Extract the [X, Y] coordinate from the center of the cell holding the provided text.  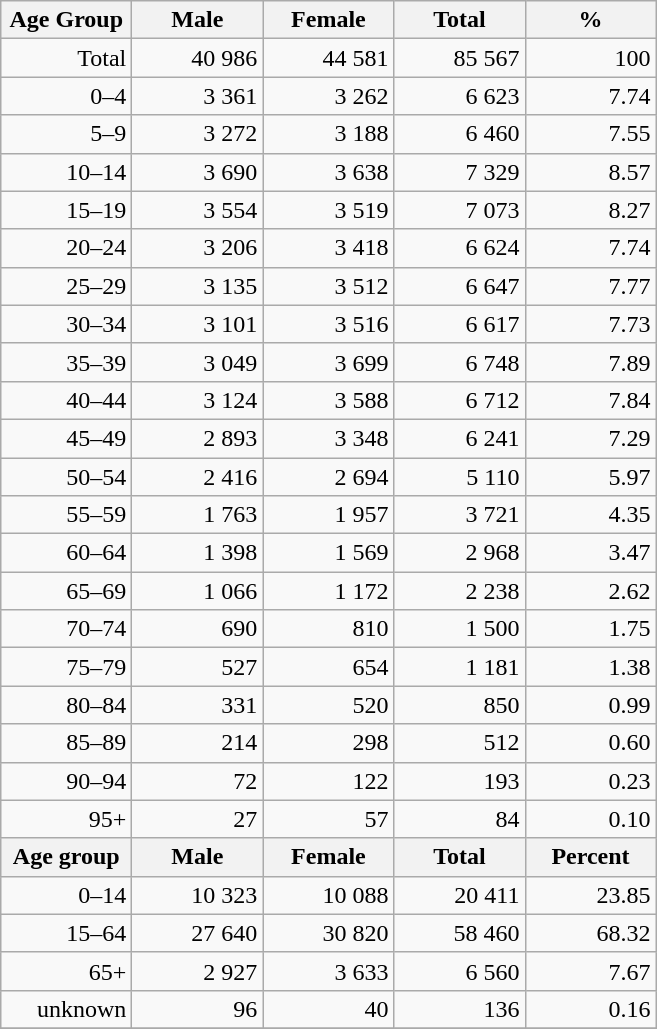
6 241 [460, 438]
2 694 [328, 477]
3 588 [328, 400]
15–19 [66, 210]
0.16 [590, 1009]
85–89 [66, 743]
27 [198, 819]
520 [328, 705]
95+ [66, 819]
3 262 [328, 96]
60–64 [66, 553]
1 066 [198, 591]
193 [460, 781]
122 [328, 781]
6 560 [460, 971]
4.35 [590, 515]
8.57 [590, 172]
5–9 [66, 134]
65+ [66, 971]
6 712 [460, 400]
unknown [66, 1009]
55–59 [66, 515]
298 [328, 743]
8.27 [590, 210]
25–29 [66, 286]
80–84 [66, 705]
2 416 [198, 477]
654 [328, 667]
214 [198, 743]
136 [460, 1009]
75–79 [66, 667]
6 624 [460, 248]
7.77 [590, 286]
3 124 [198, 400]
6 647 [460, 286]
690 [198, 629]
3 699 [328, 362]
7.73 [590, 324]
3 206 [198, 248]
512 [460, 743]
6 748 [460, 362]
0.23 [590, 781]
Age group [66, 857]
3 361 [198, 96]
3 135 [198, 286]
10 323 [198, 895]
2 893 [198, 438]
3 348 [328, 438]
40 986 [198, 58]
7.55 [590, 134]
3 101 [198, 324]
1 569 [328, 553]
0.99 [590, 705]
7 329 [460, 172]
3 721 [460, 515]
100 [590, 58]
1.38 [590, 667]
3 049 [198, 362]
5.97 [590, 477]
45–49 [66, 438]
1 957 [328, 515]
2 927 [198, 971]
810 [328, 629]
1 181 [460, 667]
40–44 [66, 400]
85 567 [460, 58]
1 172 [328, 591]
3 554 [198, 210]
1 398 [198, 553]
331 [198, 705]
0.10 [590, 819]
10–14 [66, 172]
3 512 [328, 286]
3.47 [590, 553]
3 272 [198, 134]
Percent [590, 857]
7 073 [460, 210]
2.62 [590, 591]
2 238 [460, 591]
6 460 [460, 134]
7.67 [590, 971]
2 968 [460, 553]
3 188 [328, 134]
0–4 [66, 96]
30 820 [328, 933]
35–39 [66, 362]
23.85 [590, 895]
70–74 [66, 629]
Age Group [66, 20]
10 088 [328, 895]
84 [460, 819]
44 581 [328, 58]
0–14 [66, 895]
1 500 [460, 629]
90–94 [66, 781]
7.29 [590, 438]
20–24 [66, 248]
58 460 [460, 933]
96 [198, 1009]
27 640 [198, 933]
1.75 [590, 629]
57 [328, 819]
7.89 [590, 362]
1 763 [198, 515]
527 [198, 667]
5 110 [460, 477]
3 638 [328, 172]
50–54 [66, 477]
30–34 [66, 324]
7.84 [590, 400]
0.60 [590, 743]
65–69 [66, 591]
40 [328, 1009]
3 633 [328, 971]
850 [460, 705]
3 418 [328, 248]
% [590, 20]
68.32 [590, 933]
72 [198, 781]
15–64 [66, 933]
6 623 [460, 96]
3 519 [328, 210]
3 690 [198, 172]
3 516 [328, 324]
20 411 [460, 895]
6 617 [460, 324]
